Determine the (X, Y) coordinate at the center of the cell enclosing the given text.  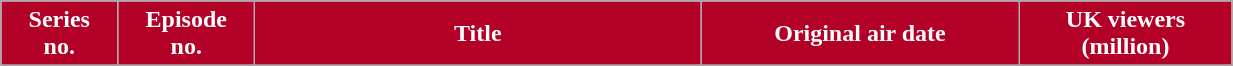
Episodeno. (186, 34)
Title (478, 34)
Original air date (860, 34)
UK viewers(million) (1125, 34)
Seriesno. (60, 34)
